From the cell containing the given text, extract its center point as (X, Y) coordinate. 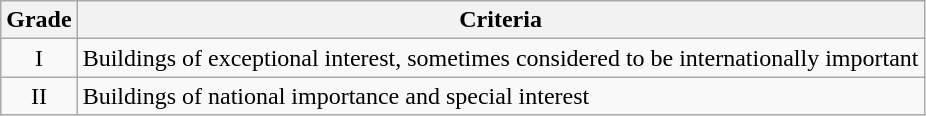
Criteria (500, 20)
II (39, 96)
Buildings of exceptional interest, sometimes considered to be internationally important (500, 58)
I (39, 58)
Buildings of national importance and special interest (500, 96)
Grade (39, 20)
